Return (x, y) of the center of cell containing provided text 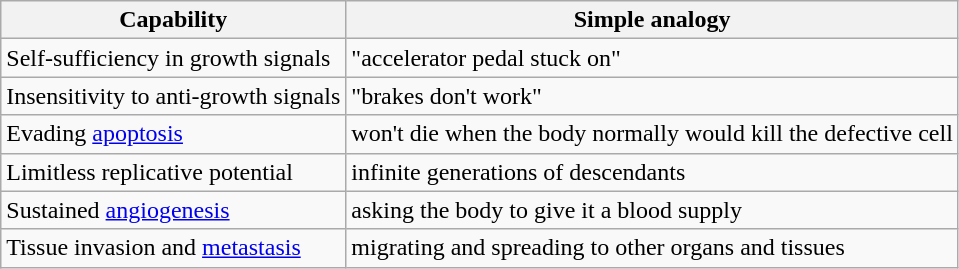
Insensitivity to anti-growth signals (174, 96)
Limitless replicative potential (174, 172)
Self-sufficiency in growth signals (174, 58)
"accelerator pedal stuck on" (652, 58)
Capability (174, 20)
Simple analogy (652, 20)
Evading apoptosis (174, 134)
migrating and spreading to other organs and tissues (652, 248)
won't die when the body normally would kill the defective cell (652, 134)
"brakes don't work" (652, 96)
infinite generations of descendants (652, 172)
Tissue invasion and metastasis (174, 248)
asking the body to give it a blood supply (652, 210)
Sustained angiogenesis (174, 210)
